Return the [x, y] coordinate for the center point of the cell that contains the specified text.  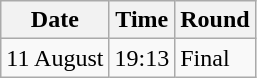
Time [142, 20]
Date [55, 20]
11 August [55, 58]
19:13 [142, 58]
Final [215, 58]
Round [215, 20]
